Locate the cell with the specified text and output its [x, y] center coordinate. 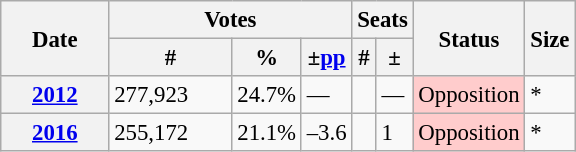
255,172 [170, 133]
2016 [55, 133]
24.7% [266, 95]
Date [55, 38]
2012 [55, 95]
Votes [230, 20]
Status [469, 38]
–3.6 [326, 133]
1 [394, 133]
Size [550, 38]
±pp [326, 58]
21.1% [266, 133]
Seats [382, 20]
± [394, 58]
277,923 [170, 95]
% [266, 58]
